Determine the (X, Y) coordinate at the center of the cell enclosing the given text.  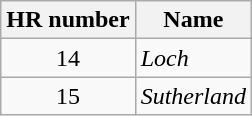
Sutherland (193, 96)
15 (68, 96)
14 (68, 58)
Loch (193, 58)
Name (193, 20)
HR number (68, 20)
